Return [x, y] of the center of cell containing provided text 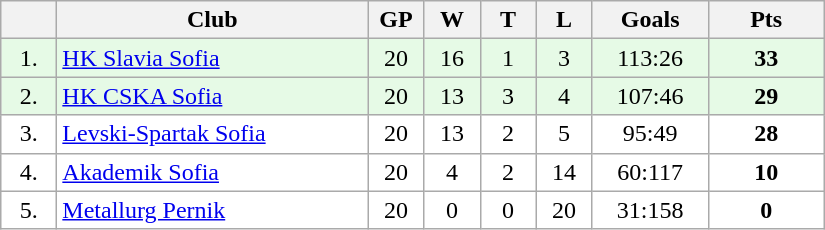
28 [766, 134]
107:46 [650, 96]
1. [29, 58]
31:158 [650, 210]
Levski-Spartak Sofia [212, 134]
Club [212, 20]
Metallurg Pernik [212, 210]
HK Slavia Sofia [212, 58]
5. [29, 210]
95:49 [650, 134]
L [564, 20]
GP [396, 20]
33 [766, 58]
14 [564, 172]
10 [766, 172]
2. [29, 96]
HK CSKA Sofia [212, 96]
T [508, 20]
Goals [650, 20]
60:117 [650, 172]
4. [29, 172]
113:26 [650, 58]
Akademik Sofia [212, 172]
5 [564, 134]
W [452, 20]
Pts [766, 20]
16 [452, 58]
3. [29, 134]
29 [766, 96]
1 [508, 58]
